For the text-containing cell, return its midpoint in [x, y] coordinate format. 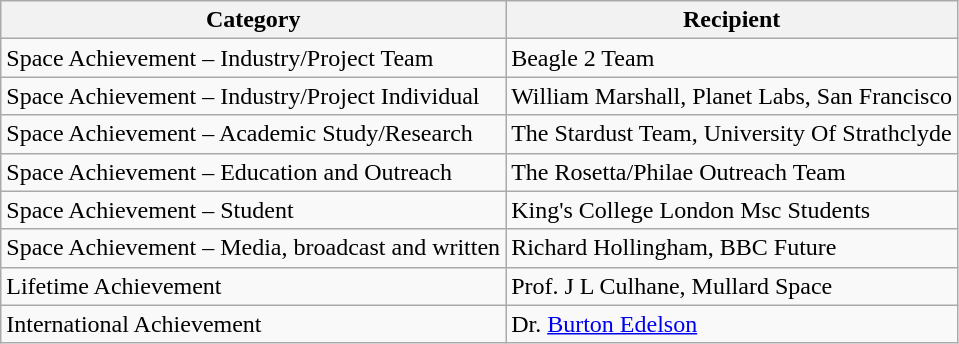
Space Achievement – Industry/Project Individual [254, 96]
Space Achievement – Academic Study/Research [254, 134]
The Rosetta/Philae Outreach Team [732, 172]
King's College London Msc Students [732, 210]
Richard Hollingham, BBC Future [732, 248]
Lifetime Achievement [254, 286]
Space Achievement – Education and Outreach [254, 172]
Space Achievement – Student [254, 210]
International Achievement [254, 324]
Prof. J L Culhane, Mullard Space [732, 286]
Category [254, 20]
William Marshall, Planet Labs, San Francisco [732, 96]
Space Achievement – Media, broadcast and written [254, 248]
Space Achievement – Industry/Project Team [254, 58]
The Stardust Team, University Of Strathclyde [732, 134]
Dr. Burton Edelson [732, 324]
Recipient [732, 20]
Beagle 2 Team [732, 58]
